Provide the (X, Y) coordinate of the cell's center where the given text is located.  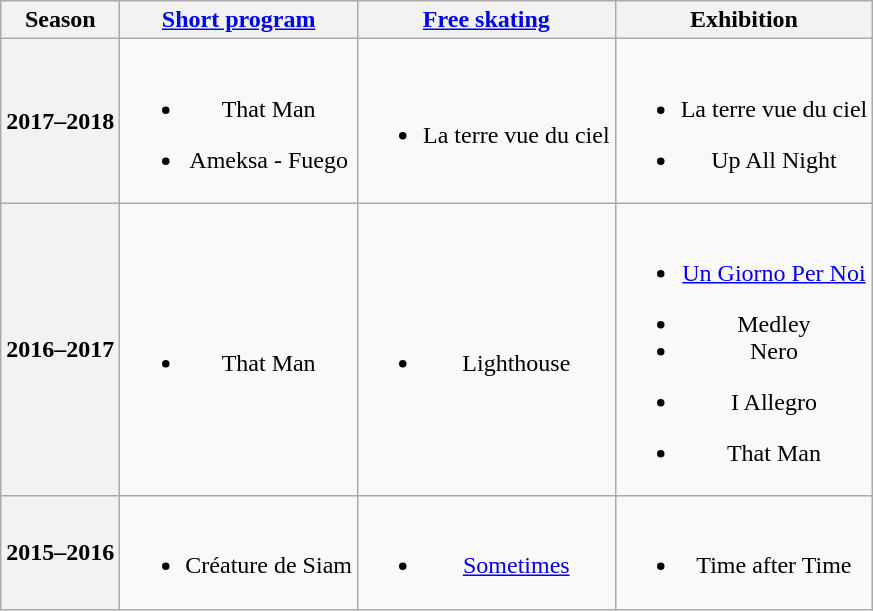
La terre vue du ciel (486, 121)
Sometimes (486, 552)
Lighthouse (486, 350)
Un Giorno Per Noi Medley Nero I Allegro That Man (744, 350)
Créature de Siam (239, 552)
Exhibition (744, 20)
La terre vue du ciel Up All Night (744, 121)
2017–2018 (60, 121)
2016–2017 (60, 350)
That Man Ameksa - Fuego (239, 121)
Season (60, 20)
Time after Time (744, 552)
Short program (239, 20)
Free skating (486, 20)
2015–2016 (60, 552)
That Man (239, 350)
